Return the [X, Y] coordinate for the center point of the cell that contains the specified text.  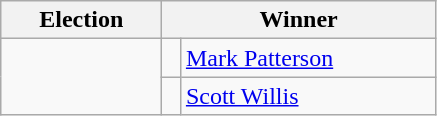
Scott Willis [308, 96]
Election [82, 20]
Mark Patterson [308, 58]
Winner [299, 20]
